Output the (x, y) coordinate of the center of the cell containing the given text.  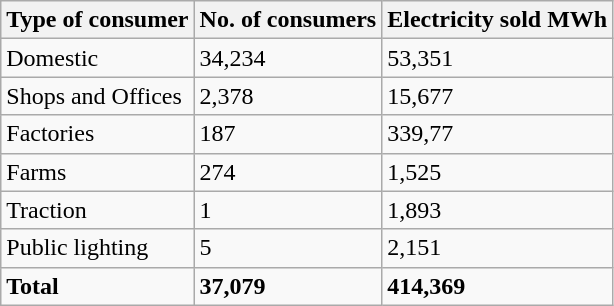
53,351 (498, 58)
Electricity sold MWh (498, 20)
187 (288, 134)
339,77 (498, 134)
1,525 (498, 172)
274 (288, 172)
15,677 (498, 96)
Shops and Offices (98, 96)
2,378 (288, 96)
2,151 (498, 248)
414,369 (498, 286)
Traction (98, 210)
Farms (98, 172)
34,234 (288, 58)
5 (288, 248)
1,893 (498, 210)
Domestic (98, 58)
Factories (98, 134)
Type of consumer (98, 20)
37,079 (288, 286)
Total (98, 286)
Public lighting (98, 248)
No. of consumers (288, 20)
1 (288, 210)
